Scan for the cell matching the given text and deliver its [X, Y] coordinate at center. 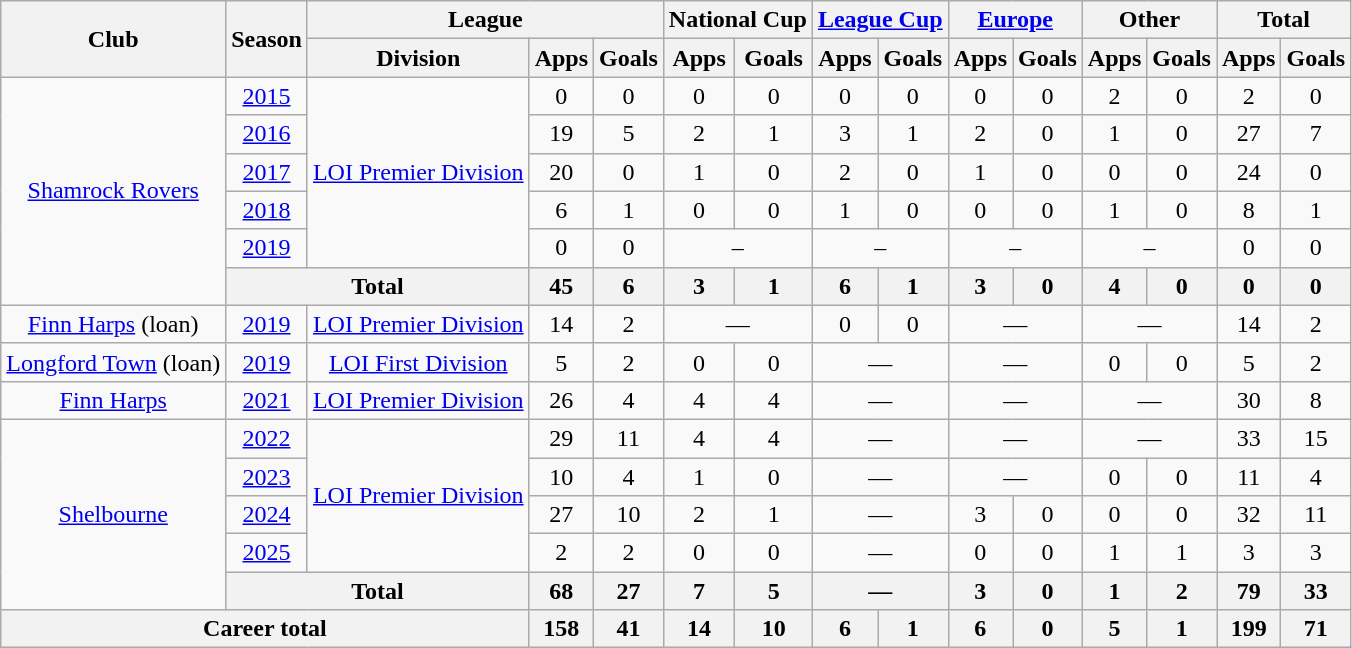
41 [629, 629]
19 [561, 134]
Division [418, 58]
National Cup [738, 20]
30 [1248, 400]
158 [561, 629]
2018 [267, 210]
LOI First Division [418, 362]
Other [1149, 20]
2025 [267, 553]
Longford Town (loan) [114, 362]
Shelbourne [114, 514]
199 [1248, 629]
2015 [267, 96]
2023 [267, 477]
Season [267, 39]
2017 [267, 172]
71 [1316, 629]
Finn Harps (loan) [114, 324]
2016 [267, 134]
32 [1248, 515]
Europe [1015, 20]
Finn Harps [114, 400]
Career total [265, 629]
79 [1248, 591]
45 [561, 286]
24 [1248, 172]
League [485, 20]
2021 [267, 400]
26 [561, 400]
29 [561, 438]
15 [1316, 438]
League Cup [880, 20]
20 [561, 172]
Shamrock Rovers [114, 191]
68 [561, 591]
Club [114, 39]
2024 [267, 515]
2022 [267, 438]
